Find where the given text appears and provide that cell's center as (x, y) coordinate. 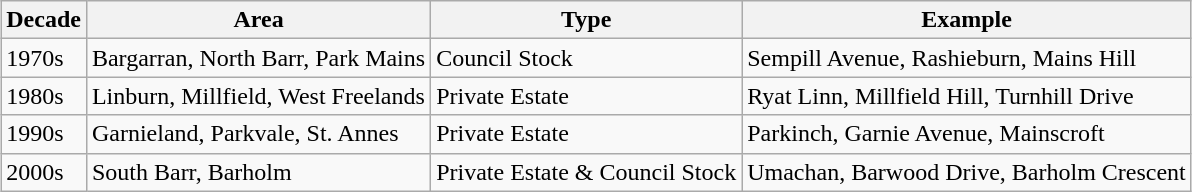
Decade (44, 20)
Type (586, 20)
Linburn, Millfield, West Freelands (258, 96)
South Barr, Barholm (258, 172)
Private Estate & Council Stock (586, 172)
Council Stock (586, 58)
Example (967, 20)
1990s (44, 134)
1980s (44, 96)
Parkinch, Garnie Avenue, Mainscroft (967, 134)
Umachan, Barwood Drive, Barholm Crescent (967, 172)
Ryat Linn, Millfield Hill, Turnhill Drive (967, 96)
Bargarran, North Barr, Park Mains (258, 58)
Area (258, 20)
Sempill Avenue, Rashieburn, Mains Hill (967, 58)
1970s (44, 58)
Garnieland, Parkvale, St. Annes (258, 134)
2000s (44, 172)
